Determine the (x, y) coordinate at the center of the cell enclosing the given text.  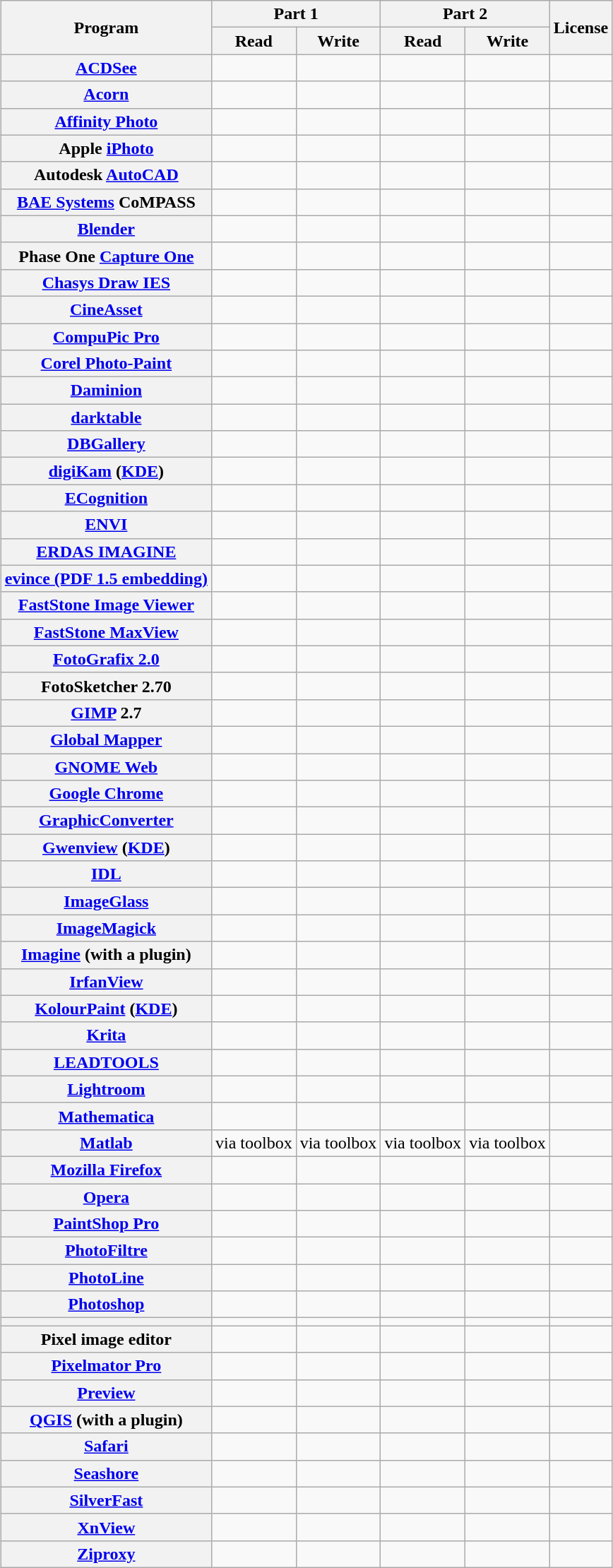
Preview (106, 1393)
ImageGlass (106, 901)
Mathematica (106, 1116)
PhotoFiltre (106, 1251)
BAE Systems CoMPASS (106, 202)
ACDSee (106, 68)
ECognition (106, 498)
GIMP 2.7 (106, 713)
Ziproxy (106, 1554)
XnView (106, 1527)
Mozilla Firefox (106, 1170)
FotoGrafix 2.0 (106, 659)
License (581, 28)
Affinity Photo (106, 121)
FastStone Image Viewer (106, 605)
Matlab (106, 1143)
Blender (106, 229)
PhotoLine (106, 1278)
Pixelmator Pro (106, 1366)
Daminion (106, 391)
ERDAS IMAGINE (106, 552)
Acorn (106, 95)
Apple iPhoto (106, 148)
FastStone MaxView (106, 632)
Opera (106, 1197)
Autodesk AutoCAD (106, 175)
QGIS (with a plugin) (106, 1420)
Imagine (with a plugin) (106, 955)
evince (PDF 1.5 embedding) (106, 578)
Chasys Draw IES (106, 283)
IrfanView (106, 982)
GNOME Web (106, 766)
ENVI (106, 525)
digiKam (KDE) (106, 471)
Pixel image editor (106, 1339)
SilverFast (106, 1500)
FotoSketcher 2.70 (106, 686)
Gwenview (KDE) (106, 848)
CompuPic Pro (106, 337)
Global Mapper (106, 740)
Part 2 (465, 14)
Phase One Capture One (106, 256)
CineAsset (106, 309)
PaintShop Pro (106, 1224)
LEADTOOLS (106, 1062)
Krita (106, 1035)
Photoshop (106, 1305)
ImageMagick (106, 928)
Seashore (106, 1473)
Part 1 (295, 14)
IDL (106, 874)
GraphicConverter (106, 821)
Safari (106, 1447)
DBGallery (106, 444)
Lightroom (106, 1089)
Program (106, 28)
Google Chrome (106, 794)
darktable (106, 417)
KolourPaint (KDE) (106, 1009)
Corel Photo-Paint (106, 364)
